Determine the [x, y] coordinate at the center of the cell enclosing the given text.  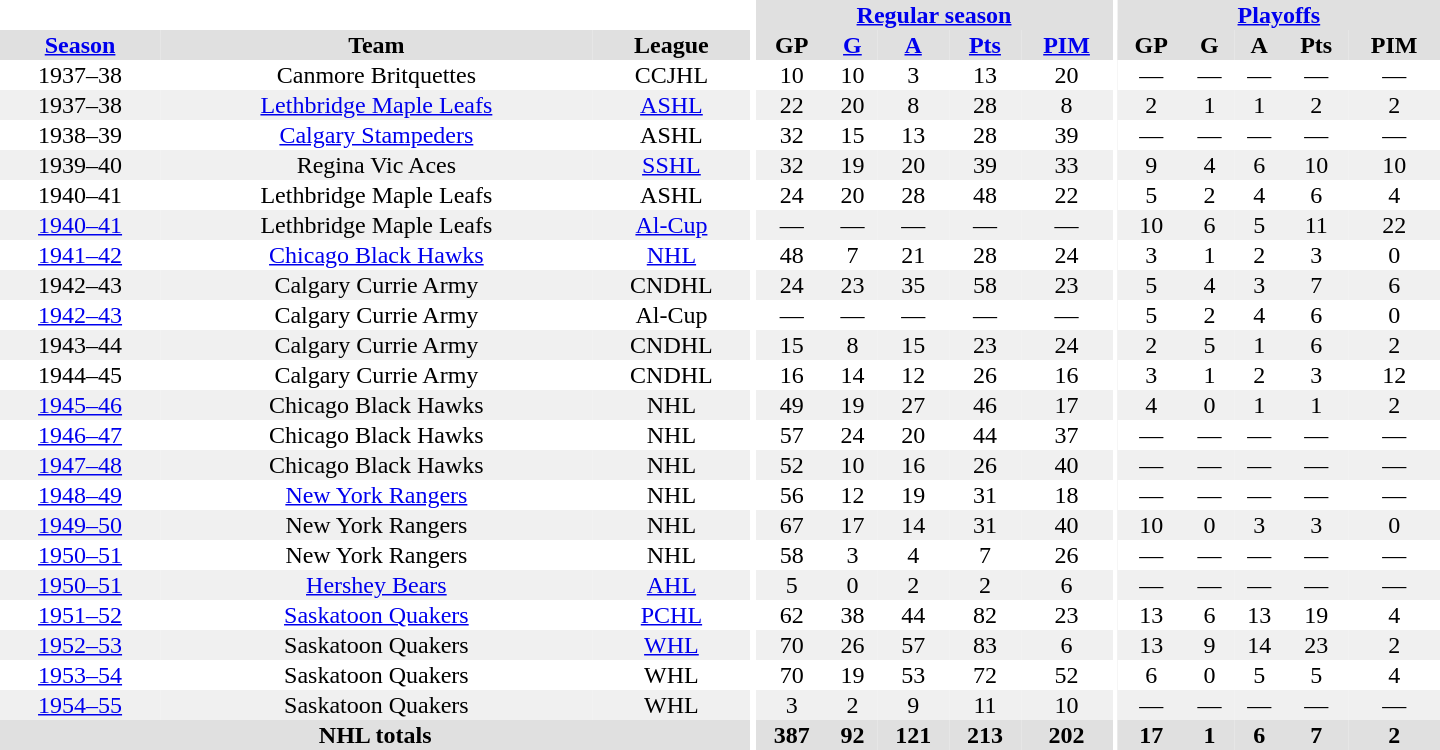
67 [792, 525]
72 [985, 675]
92 [853, 735]
1941–42 [80, 255]
38 [853, 615]
1946–47 [80, 435]
37 [1066, 435]
1947–48 [80, 465]
1945–46 [80, 405]
Hershey Bears [376, 585]
Team [376, 45]
1939–40 [80, 165]
Calgary Stampeders [376, 135]
Canmore Britquettes [376, 75]
49 [792, 405]
56 [792, 495]
27 [913, 405]
21 [913, 255]
33 [1066, 165]
CCJHL [672, 75]
1938–39 [80, 135]
46 [985, 405]
Regina Vic Aces [376, 165]
82 [985, 615]
NHL totals [375, 735]
1954–55 [80, 705]
SSHL [672, 165]
18 [1066, 495]
387 [792, 735]
PCHL [672, 615]
Regular season [934, 15]
Playoffs [1279, 15]
1953–54 [80, 675]
1952–53 [80, 645]
213 [985, 735]
1943–44 [80, 345]
1949–50 [80, 525]
1948–49 [80, 495]
League [672, 45]
1951–52 [80, 615]
AHL [672, 585]
121 [913, 735]
Season [80, 45]
83 [985, 645]
202 [1066, 735]
53 [913, 675]
35 [913, 285]
1944–45 [80, 375]
62 [792, 615]
